Identify which cell holds the provided text, then report its (x, y) central coordinate. 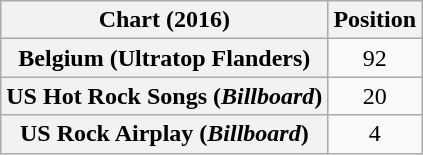
20 (375, 96)
92 (375, 58)
Chart (2016) (164, 20)
4 (375, 134)
US Hot Rock Songs (Billboard) (164, 96)
Position (375, 20)
Belgium (Ultratop Flanders) (164, 58)
US Rock Airplay (Billboard) (164, 134)
